Identify which cell holds the provided text, then report its (x, y) central coordinate. 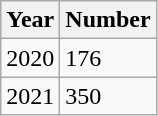
Year (30, 20)
176 (108, 58)
2020 (30, 58)
Number (108, 20)
350 (108, 96)
2021 (30, 96)
